Extract the (x, y) coordinate from the center of the cell holding the provided text.  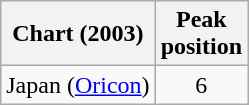
Peakposition (201, 34)
Chart (2003) (78, 34)
Japan (Oricon) (78, 85)
6 (201, 85)
